Search for the cell housing the specified text and yield its (x, y) center coordinate. 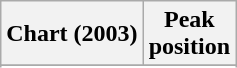
Chart (2003) (72, 34)
Peakposition (189, 34)
